Determine the (x, y) coordinate at the center of the cell enclosing the given text.  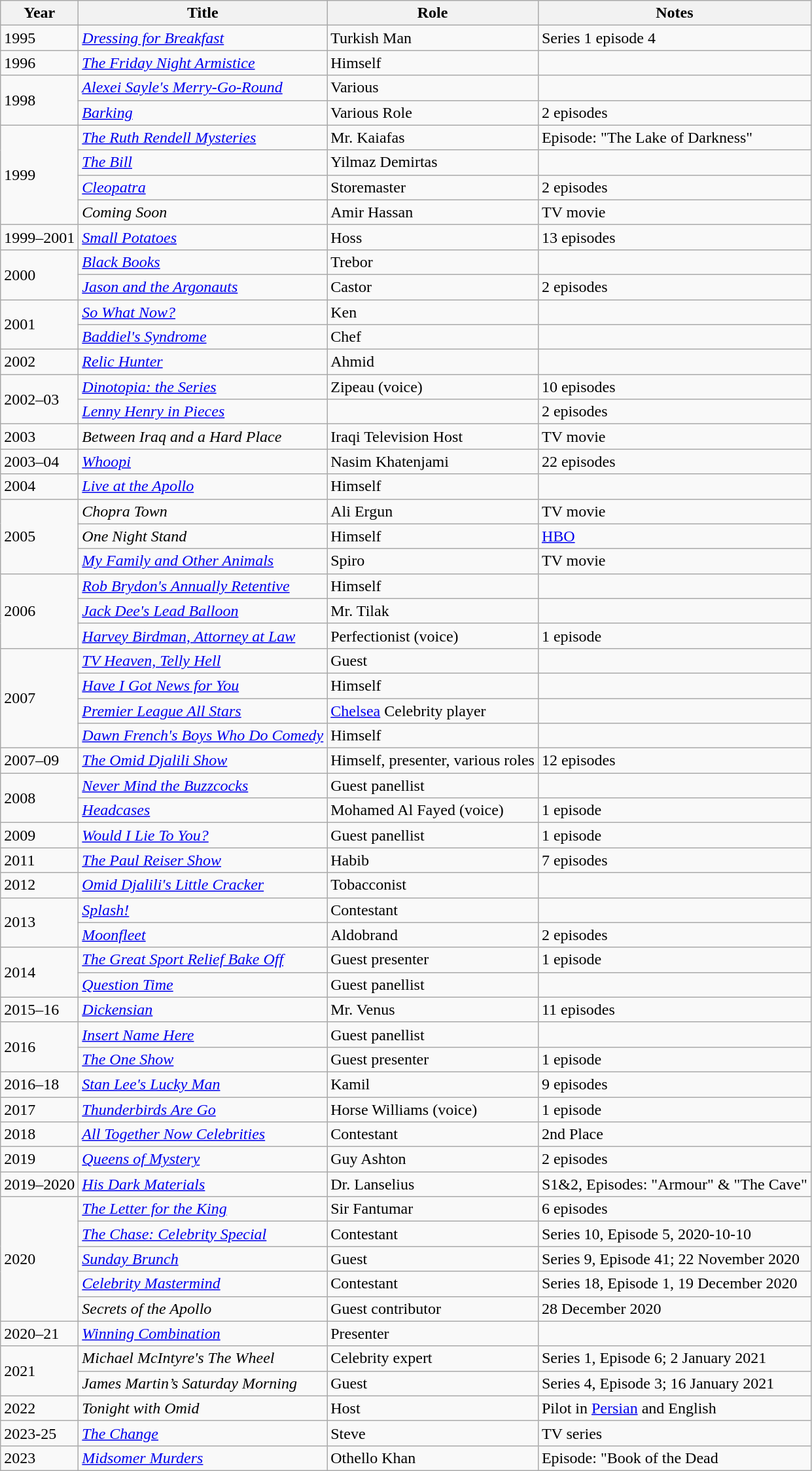
Yilmaz Demirtas (433, 162)
2001 (39, 325)
Barking (203, 113)
One Night Stand (203, 536)
2011 (39, 860)
Series 1, Episode 6; 2 January 2021 (674, 1358)
Live at the Apollo (203, 486)
Iraqi Television Host (433, 437)
Omid Djalili's Little Cracker (203, 885)
Various Role (433, 113)
My Family and Other Animals (203, 561)
Steve (433, 1433)
Spiro (433, 561)
Presenter (433, 1334)
10 episodes (674, 387)
Nasim Khatenjami (433, 462)
Never Mind the Buzzcocks (203, 786)
The Chase: Celebrity Special (203, 1234)
Horse Williams (voice) (433, 1110)
Ken (433, 312)
12 episodes (674, 761)
Mr. Tilak (433, 611)
2022 (39, 1408)
2002–03 (39, 399)
Sir Fantumar (433, 1209)
Series 9, Episode 41; 22 November 2020 (674, 1259)
Episode: "Book of the Dead (674, 1458)
2009 (39, 835)
Othello Khan (433, 1458)
2016–18 (39, 1084)
Series 1 episode 4 (674, 38)
6 episodes (674, 1209)
Role (433, 13)
Have I Got News for You (203, 685)
Cleopatra (203, 187)
Perfectionist (voice) (433, 636)
Premier League All Stars (203, 710)
Coming Soon (203, 212)
2019 (39, 1159)
Dr. Lanselius (433, 1184)
Chelsea Celebrity player (433, 710)
Aldobrand (433, 935)
2019–2020 (39, 1184)
The One Show (203, 1059)
Jack Dee's Lead Balloon (203, 611)
13 episodes (674, 237)
Castor (433, 287)
2012 (39, 885)
Title (203, 13)
Relic Hunter (203, 362)
11 episodes (674, 1009)
2015–16 (39, 1009)
Storemaster (433, 187)
Small Potatoes (203, 237)
1996 (39, 63)
2021 (39, 1371)
Dinotopia: the Series (203, 387)
Guy Ashton (433, 1159)
Michael McIntyre's The Wheel (203, 1358)
Chef (433, 337)
Thunderbirds Are Go (203, 1110)
Black Books (203, 262)
7 episodes (674, 860)
2nd Place (674, 1135)
Question Time (203, 985)
Rob Brydon's Annually Retentive (203, 586)
2023-25 (39, 1433)
Stan Lee's Lucky Man (203, 1084)
Various (433, 88)
Ali Ergun (433, 511)
HBO (674, 536)
2020–21 (39, 1334)
Splash! (203, 910)
Celebrity Mastermind (203, 1284)
1999–2001 (39, 237)
Series 10, Episode 5, 2020-10-10 (674, 1234)
Himself, presenter, various roles (433, 761)
TV Heaven, Telly Hell (203, 661)
The Great Sport Relief Bake Off (203, 960)
Guest contributor (433, 1309)
Dawn French's Boys Who Do Comedy (203, 736)
Host (433, 1408)
Would I Lie To You? (203, 835)
Tobacconist (433, 885)
Pilot in Persian and English (674, 1408)
Baddiel's Syndrome (203, 337)
Turkish Man (433, 38)
2000 (39, 274)
2020 (39, 1259)
The Letter for the King (203, 1209)
The Change (203, 1433)
The Friday Night Armistice (203, 63)
James Martin’s Saturday Morning (203, 1383)
So What Now? (203, 312)
Notes (674, 13)
Hoss (433, 237)
2008 (39, 798)
Whoopi (203, 462)
2023 (39, 1458)
Tonight with Omid (203, 1408)
Harvey Birdman, Attorney at Law (203, 636)
9 episodes (674, 1084)
Headcases (203, 810)
Chopra Town (203, 511)
Queens of Mystery (203, 1159)
2002 (39, 362)
Insert Name Here (203, 1034)
Mohamed Al Fayed (voice) (433, 810)
Ahmid (433, 362)
Between Iraq and a Hard Place (203, 437)
1998 (39, 100)
2013 (39, 922)
Amir Hassan (433, 212)
Trebor (433, 262)
Habib (433, 860)
2016 (39, 1047)
Year (39, 13)
2005 (39, 536)
Winning Combination (203, 1334)
S1&2, Episodes: "Armour" & "The Cave" (674, 1184)
2017 (39, 1110)
Series 4, Episode 3; 16 January 2021 (674, 1383)
His Dark Materials (203, 1184)
2007–09 (39, 761)
Secrets of the Apollo (203, 1309)
Alexei Sayle's Merry-Go-Round (203, 88)
Kamil (433, 1084)
2007 (39, 698)
The Bill (203, 162)
Celebrity expert (433, 1358)
Dickensian (203, 1009)
Episode: "The Lake of Darkness" (674, 137)
The Paul Reiser Show (203, 860)
2018 (39, 1135)
2014 (39, 972)
Lenny Henry in Pieces (203, 412)
Mr. Venus (433, 1009)
2003–04 (39, 462)
2004 (39, 486)
Sunday Brunch (203, 1259)
Zipeau (voice) (433, 387)
The Ruth Rendell Mysteries (203, 137)
The Omid Djalili Show (203, 761)
28 December 2020 (674, 1309)
2003 (39, 437)
Series 18, Episode 1, 19 December 2020 (674, 1284)
TV series (674, 1433)
Dressing for Breakfast (203, 38)
Moonfleet (203, 935)
Jason and the Argonauts (203, 287)
2006 (39, 611)
Mr. Kaiafas (433, 137)
22 episodes (674, 462)
1995 (39, 38)
1999 (39, 175)
Midsomer Murders (203, 1458)
All Together Now Celebrities (203, 1135)
